Locate the cell with the specified text and output its (X, Y) center coordinate. 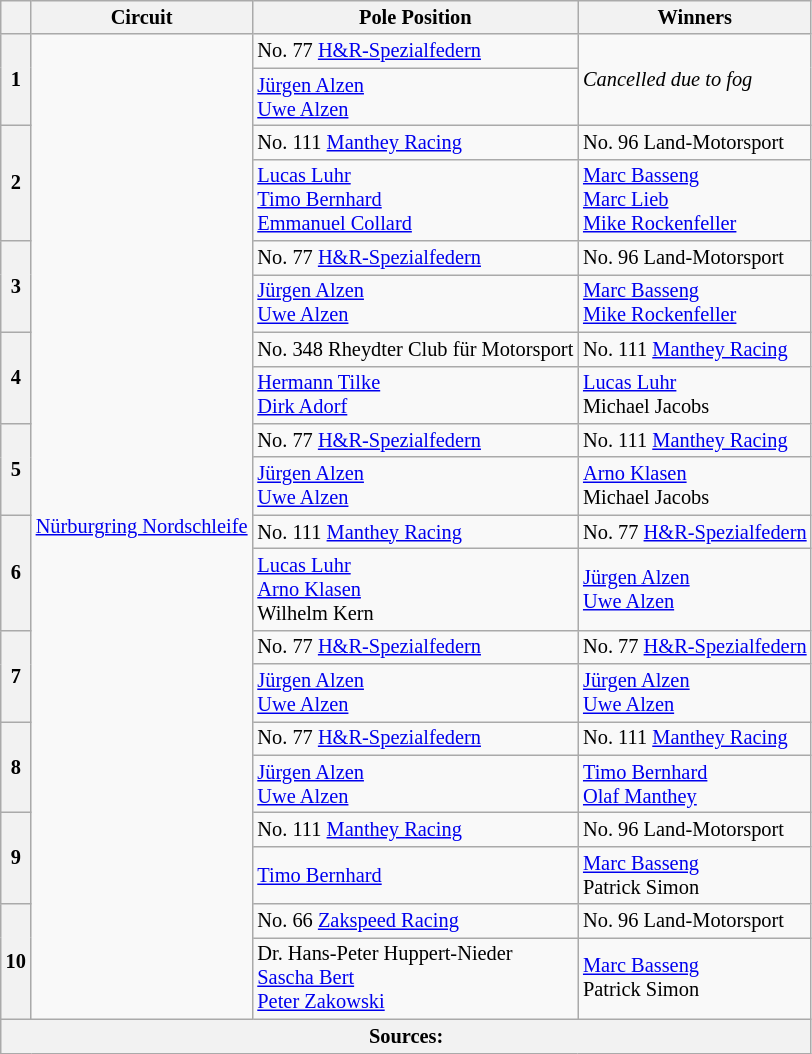
10 (16, 962)
Circuit (142, 17)
Sources: (406, 1036)
Lucas Luhr Timo Bernhard Emmanuel Collard (415, 200)
4 (16, 378)
Timo Bernhard Olaf Manthey (694, 784)
1 (16, 80)
Winners (694, 17)
Timo Bernhard (415, 875)
Lucas Luhr Arno Klasen Wilhelm Kern (415, 589)
Nürburgring Nordschleife (142, 526)
Cancelled due to fog (694, 80)
Pole Position (415, 17)
No. 66 Zakspeed Racing (415, 921)
Arno Klasen Michael Jacobs (694, 486)
7 (16, 676)
Marc Basseng Marc Lieb Mike Rockenfeller (694, 200)
9 (16, 858)
2 (16, 182)
6 (16, 572)
No. 348 Rheydter Club für Motorsport (415, 349)
Marc Basseng Mike Rockenfeller (694, 303)
3 (16, 286)
Lucas Luhr Michael Jacobs (694, 395)
8 (16, 766)
Dr. Hans-Peter Huppert-Nieder Sascha Bert Peter Zakowski (415, 978)
Hermann Tilke Dirk Adorf (415, 395)
5 (16, 468)
